Provide the [x, y] coordinate of the cell's center where the given text is located.  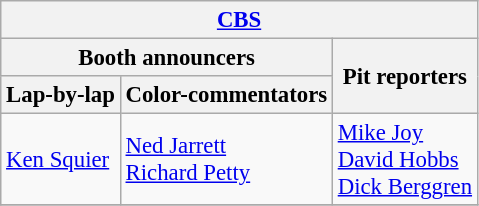
Booth announcers [167, 58]
CBS [240, 20]
Pit reporters [404, 76]
Ned Jarrett Richard Petty [226, 160]
Ken Squier [60, 160]
Color-commentators [226, 95]
Lap-by-lap [60, 95]
Mike Joy David Hobbs Dick Berggren [404, 160]
